Identify which cell holds the provided text, then report its (X, Y) central coordinate. 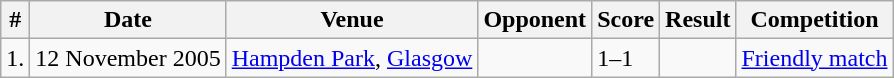
Result (698, 20)
12 November 2005 (128, 58)
# (16, 20)
Friendly match (814, 58)
Hampden Park, Glasgow (352, 58)
1. (16, 58)
1–1 (626, 58)
Venue (352, 20)
Opponent (535, 20)
Score (626, 20)
Date (128, 20)
Competition (814, 20)
